Scan for the cell matching the given text and deliver its [x, y] coordinate at center. 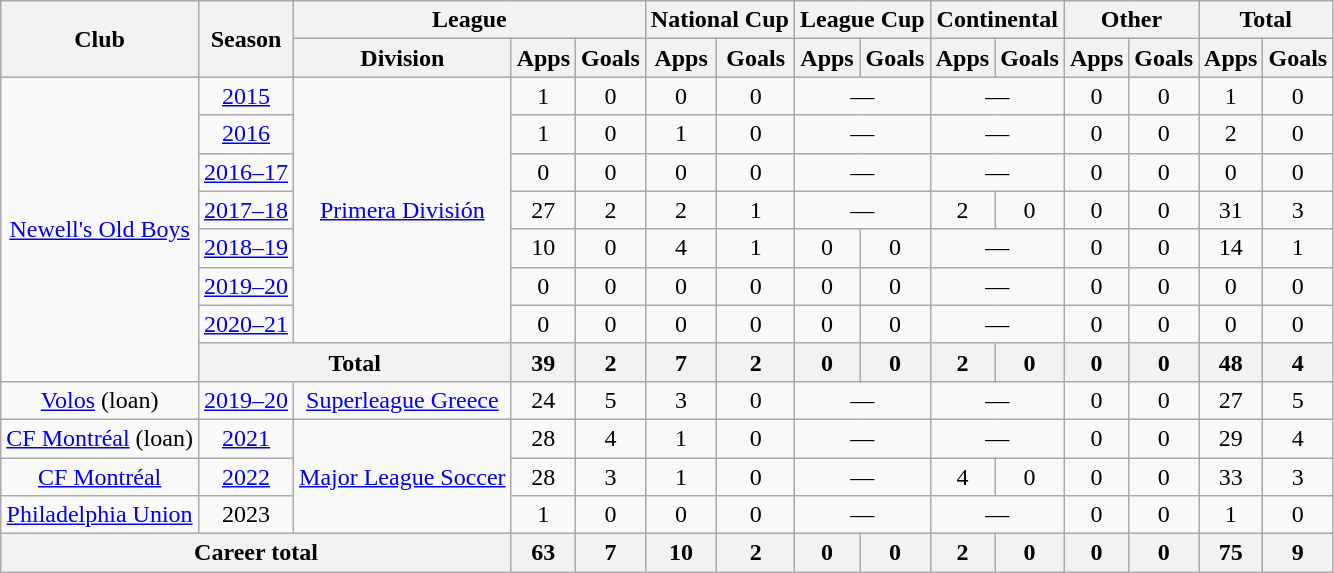
Season [246, 39]
Other [1131, 20]
2015 [246, 96]
2018–19 [246, 248]
9 [1298, 553]
Major League Soccer [403, 476]
63 [543, 553]
Volos (loan) [100, 400]
2020–21 [246, 324]
48 [1231, 362]
Superleague Greece [403, 400]
29 [1231, 438]
2017–18 [246, 210]
2016 [246, 134]
CF Montréal [100, 477]
Career total [256, 553]
33 [1231, 477]
Philadelphia Union [100, 515]
39 [543, 362]
Division [403, 58]
CF Montréal (loan) [100, 438]
League [470, 20]
League Cup [862, 20]
24 [543, 400]
2021 [246, 438]
14 [1231, 248]
National Cup [720, 20]
75 [1231, 553]
Newell's Old Boys [100, 229]
2023 [246, 515]
Primera División [403, 210]
Club [100, 39]
2022 [246, 477]
2016–17 [246, 172]
Continental [997, 20]
31 [1231, 210]
